Output the (x, y) coordinate of the center of the cell containing the given text.  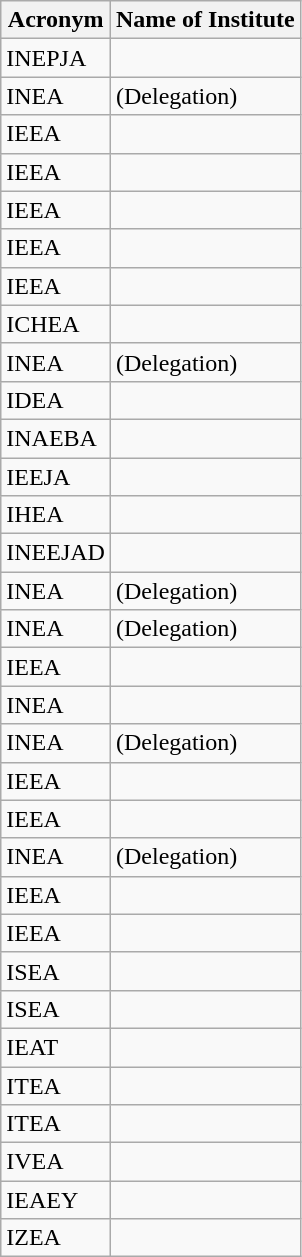
ICHEA (56, 324)
INEPJA (56, 58)
INAEBA (56, 438)
IZEA (56, 1238)
Name of Institute (205, 20)
IVEA (56, 1162)
IEEJA (56, 477)
Acronym (56, 20)
IHEA (56, 515)
IDEA (56, 400)
IEAT (56, 1047)
IEAEY (56, 1200)
INEEJAD (56, 553)
